Extract the (X, Y) coordinate from the center of the cell holding the provided text.  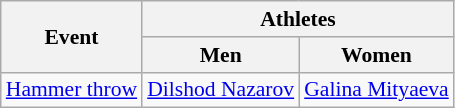
Event (72, 36)
Hammer throw (72, 90)
Athletes (298, 19)
Dilshod Nazarov (220, 90)
Men (220, 55)
Galina Mityaeva (376, 90)
Women (376, 55)
